Provide the (x, y) coordinate of the cell's center where the given text is located.  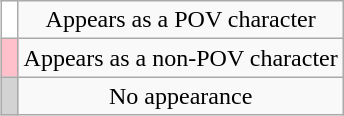
Appears as a POV character (180, 20)
No appearance (180, 96)
Appears as a non-POV character (180, 58)
